Return [x, y] of the center of cell containing provided text 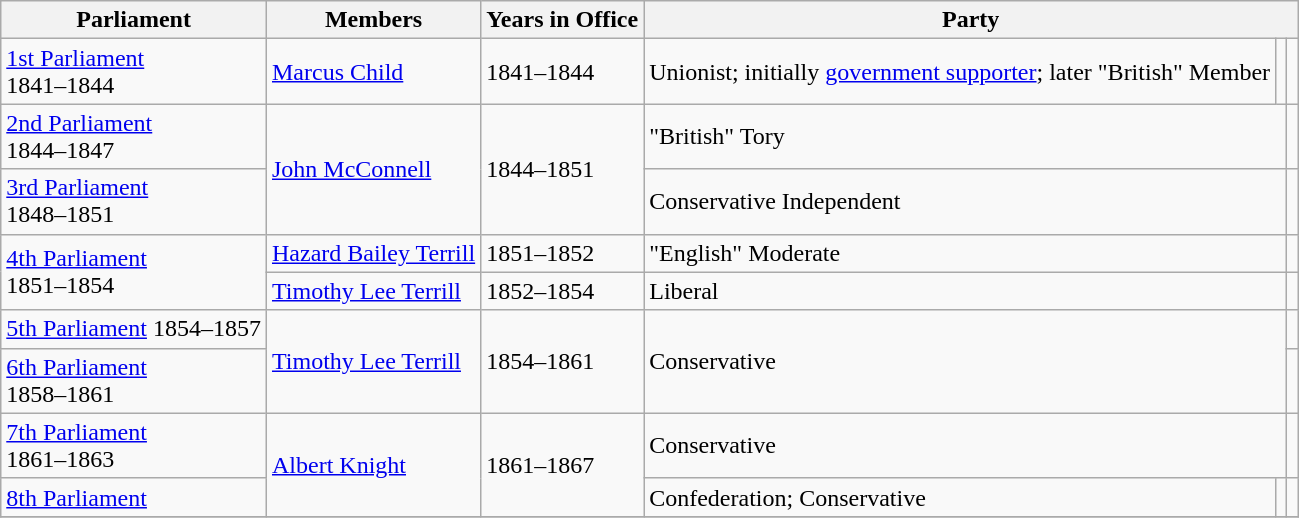
Albert Knight [373, 464]
Marcus Child [373, 72]
1861–1867 [562, 464]
1st Parliament1841–1844 [134, 72]
7th Parliament 1861–1863 [134, 446]
Party [971, 20]
Conservative Independent [966, 202]
Members [373, 20]
"British" Tory [966, 136]
Parliament [134, 20]
Years in Office [562, 20]
Confederation; Conservative [960, 497]
1841–1844 [562, 72]
Liberal [966, 291]
3rd Parliament 1848–1851 [134, 202]
2nd Parliament 1844–1847 [134, 136]
John McConnell [373, 169]
5th Parliament 1854–1857 [134, 329]
Hazard Bailey Terrill [373, 253]
1854–1861 [562, 362]
"English" Moderate [966, 253]
1851–1852 [562, 253]
8th Parliament [134, 497]
1844–1851 [562, 169]
4th Parliament 1851–1854 [134, 272]
6th Parliament 1858–1861 [134, 380]
1852–1854 [562, 291]
Unionist; initially government supporter; later "British" Member [960, 72]
